From the cell containing the given text, extract its center point as [x, y] coordinate. 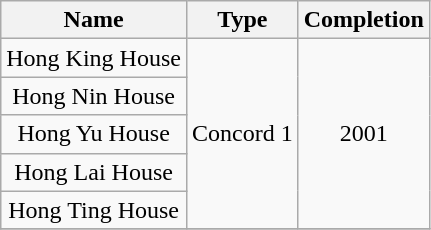
2001 [364, 134]
Hong Lai House [94, 172]
Completion [364, 20]
Hong King House [94, 58]
Hong Yu House [94, 134]
Hong Nin House [94, 96]
Concord 1 [242, 134]
Name [94, 20]
Hong Ting House [94, 210]
Type [242, 20]
